Capture the cell that displays the provided text and extract its (X, Y) central coordinate. 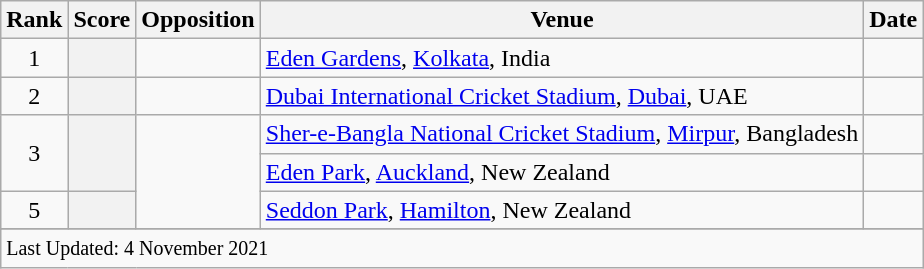
Date (894, 20)
Rank (34, 20)
Opposition (198, 20)
3 (34, 153)
Last Updated: 4 November 2021 (462, 248)
Eden Gardens, Kolkata, India (562, 58)
Venue (562, 20)
Dubai International Cricket Stadium, Dubai, UAE (562, 96)
Score (102, 20)
5 (34, 210)
Eden Park, Auckland, New Zealand (562, 172)
Seddon Park, Hamilton, New Zealand (562, 210)
Sher-e-Bangla National Cricket Stadium, Mirpur, Bangladesh (562, 134)
1 (34, 58)
2 (34, 96)
